Determine the [X, Y] coordinate at the center of the cell enclosing the given text.  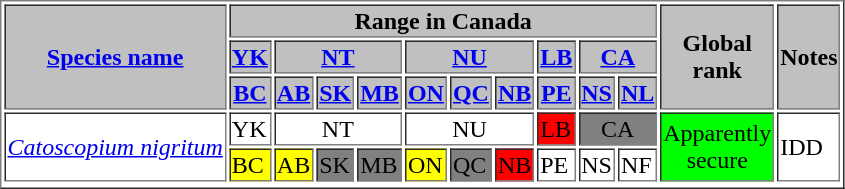
NL [638, 92]
Range in Canada [443, 20]
Species name [114, 56]
Global rank [717, 56]
Catoscopium nigritum [114, 146]
IDD [808, 146]
NF [638, 164]
Notes [808, 56]
Apparently secure [717, 146]
